Identify which cell holds the provided text, then report its [x, y] central coordinate. 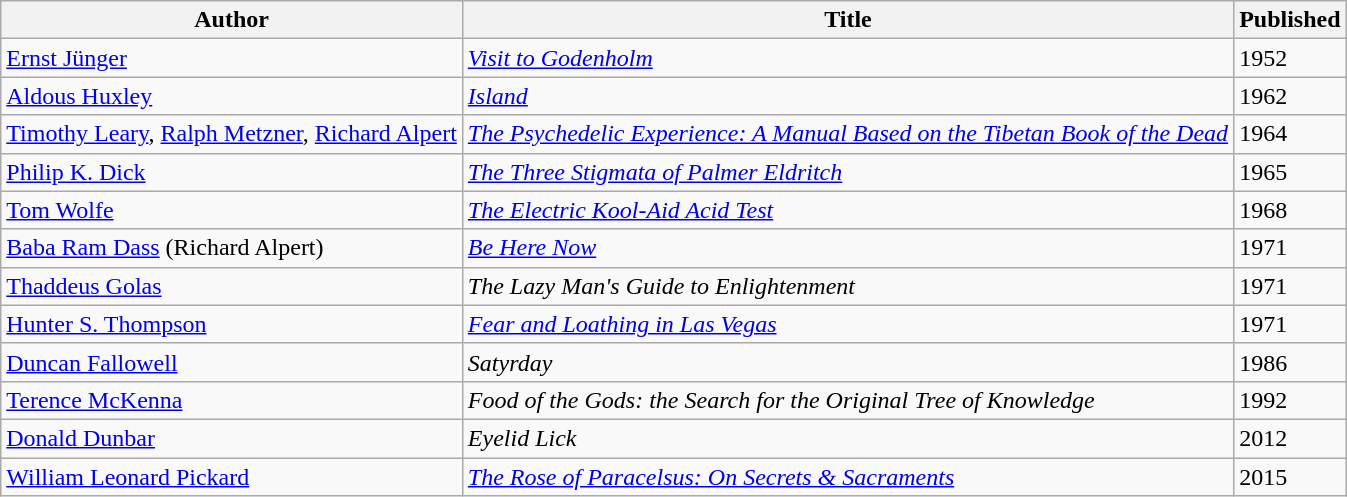
2012 [1290, 438]
Timothy Leary, Ralph Metzner, Richard Alpert [232, 134]
Visit to Godenholm [848, 58]
Be Here Now [848, 248]
Eyelid Lick [848, 438]
Duncan Fallowell [232, 362]
Thaddeus Golas [232, 286]
Food of the Gods: the Search for the Original Tree of Knowledge [848, 400]
Title [848, 20]
Satyrday [848, 362]
The Psychedelic Experience: A Manual Based on the Tibetan Book of the Dead [848, 134]
1962 [1290, 96]
1964 [1290, 134]
Ernst Jünger [232, 58]
1986 [1290, 362]
The Electric Kool-Aid Acid Test [848, 210]
The Lazy Man's Guide to Enlightenment [848, 286]
Fear and Loathing in Las Vegas [848, 324]
Published [1290, 20]
Aldous Huxley [232, 96]
1952 [1290, 58]
The Three Stigmata of Palmer Eldritch [848, 172]
1968 [1290, 210]
Hunter S. Thompson [232, 324]
Baba Ram Dass (Richard Alpert) [232, 248]
1965 [1290, 172]
1992 [1290, 400]
Donald Dunbar [232, 438]
The Rose of Paracelsus: On Secrets & Sacraments [848, 477]
Philip K. Dick [232, 172]
William Leonard Pickard [232, 477]
2015 [1290, 477]
Terence McKenna [232, 400]
Author [232, 20]
Island [848, 96]
Tom Wolfe [232, 210]
